Identify which cell holds the provided text, then report its [X, Y] central coordinate. 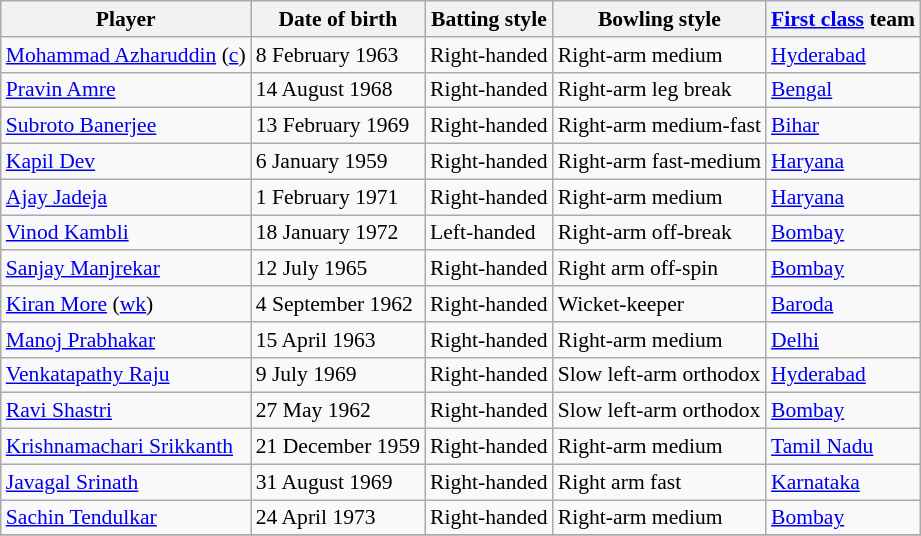
21 December 1959 [338, 447]
Right-arm off-break [660, 233]
Right-arm fast-medium [660, 162]
First class team [843, 19]
Mohammad Azharuddin (c) [126, 55]
27 May 1962 [338, 411]
Krishnamachari Srikkanth [126, 447]
Right arm off-spin [660, 269]
Player [126, 19]
Kiran More (wk) [126, 304]
Vinod Kambli [126, 233]
Ravi Shastri [126, 411]
31 August 1969 [338, 482]
24 April 1973 [338, 518]
Javagal Srinath [126, 482]
14 August 1968 [338, 90]
Tamil Nadu [843, 447]
1 February 1971 [338, 197]
18 January 1972 [338, 233]
4 September 1962 [338, 304]
13 February 1969 [338, 126]
Venkatapathy Raju [126, 375]
6 January 1959 [338, 162]
Right-arm medium-fast [660, 126]
9 July 1969 [338, 375]
Sachin Tendulkar [126, 518]
Right-arm leg break [660, 90]
Bowling style [660, 19]
Kapil Dev [126, 162]
Pravin Amre [126, 90]
Sanjay Manjrekar [126, 269]
Baroda [843, 304]
Right arm fast [660, 482]
Ajay Jadeja [126, 197]
Subroto Banerjee [126, 126]
Bihar [843, 126]
Wicket-keeper [660, 304]
Karnataka [843, 482]
12 July 1965 [338, 269]
Date of birth [338, 19]
Delhi [843, 340]
Bengal [843, 90]
15 April 1963 [338, 340]
Manoj Prabhakar [126, 340]
Left-handed [489, 233]
8 February 1963 [338, 55]
Batting style [489, 19]
